Provide the [X, Y] coordinate of the cell's center where the given text is located.  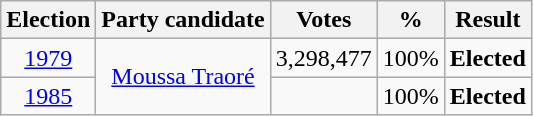
3,298,477 [324, 58]
1979 [48, 58]
Party candidate [183, 20]
Result [488, 20]
Moussa Traoré [183, 77]
Votes [324, 20]
Election [48, 20]
% [410, 20]
1985 [48, 96]
